Capture the cell that displays the provided text and extract its (x, y) central coordinate. 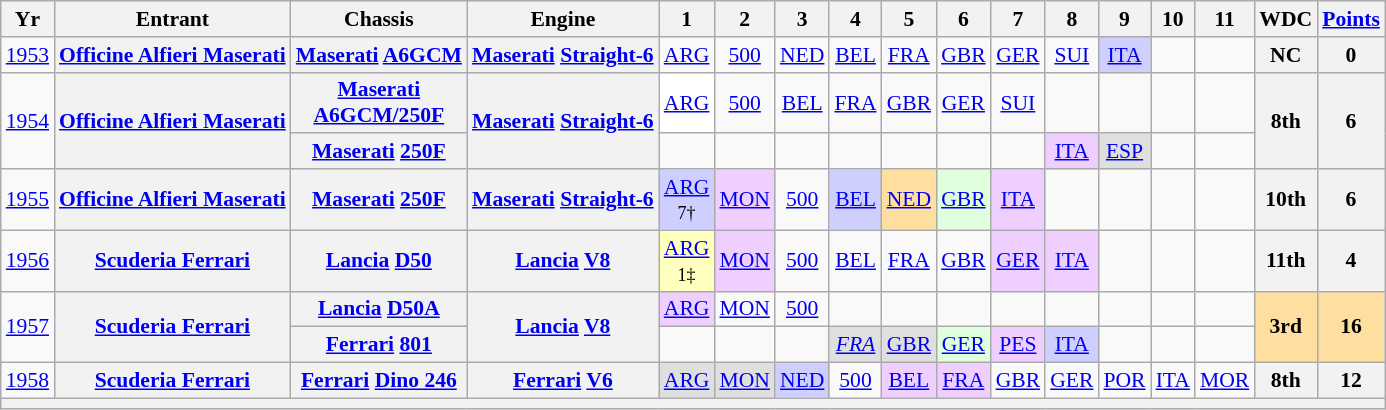
5 (910, 19)
ESP (1124, 152)
ARG1‡ (687, 260)
POR (1124, 381)
2 (744, 19)
MaseratiA6GCM/250F (379, 102)
Points (1351, 19)
1953 (28, 55)
12 (1351, 381)
16 (1351, 326)
Ferrari 801 (379, 345)
WDC (1286, 19)
1 (687, 19)
11 (1224, 19)
9 (1124, 19)
1954 (28, 120)
Engine (563, 19)
Lancia D50 (379, 260)
MOR (1224, 381)
11th (1286, 260)
1955 (28, 200)
10th (1286, 200)
10 (1173, 19)
PES (1018, 345)
8 (1072, 19)
Lancia D50A (379, 309)
1958 (28, 381)
Ferrari V6 (563, 381)
Chassis (379, 19)
Maserati A6GCM (379, 55)
7 (1018, 19)
ARG7† (687, 200)
NC (1286, 55)
Entrant (172, 19)
Ferrari Dino 246 (379, 381)
0 (1351, 55)
1956 (28, 260)
Yr (28, 19)
1957 (28, 326)
3rd (1286, 326)
3 (802, 19)
